Find where the given text appears and provide that cell's center as (X, Y) coordinate. 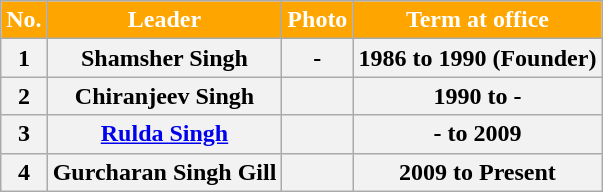
Chiranjeev Singh (164, 96)
No. (24, 20)
2009 to Present (478, 172)
Term at office (478, 20)
- (318, 58)
4 (24, 172)
Rulda Singh (164, 134)
1986 to 1990 (Founder) (478, 58)
- to 2009 (478, 134)
Leader (164, 20)
Shamsher Singh (164, 58)
1 (24, 58)
1990 to - (478, 96)
Photo (318, 20)
2 (24, 96)
3 (24, 134)
Gurcharan Singh Gill (164, 172)
